Extract the [X, Y] coordinate from the center of the cell holding the provided text.  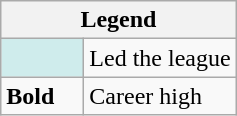
Legend [118, 20]
Led the league [160, 58]
Bold [42, 96]
Career high [160, 96]
